For the text-containing cell, return its midpoint in (x, y) coordinate format. 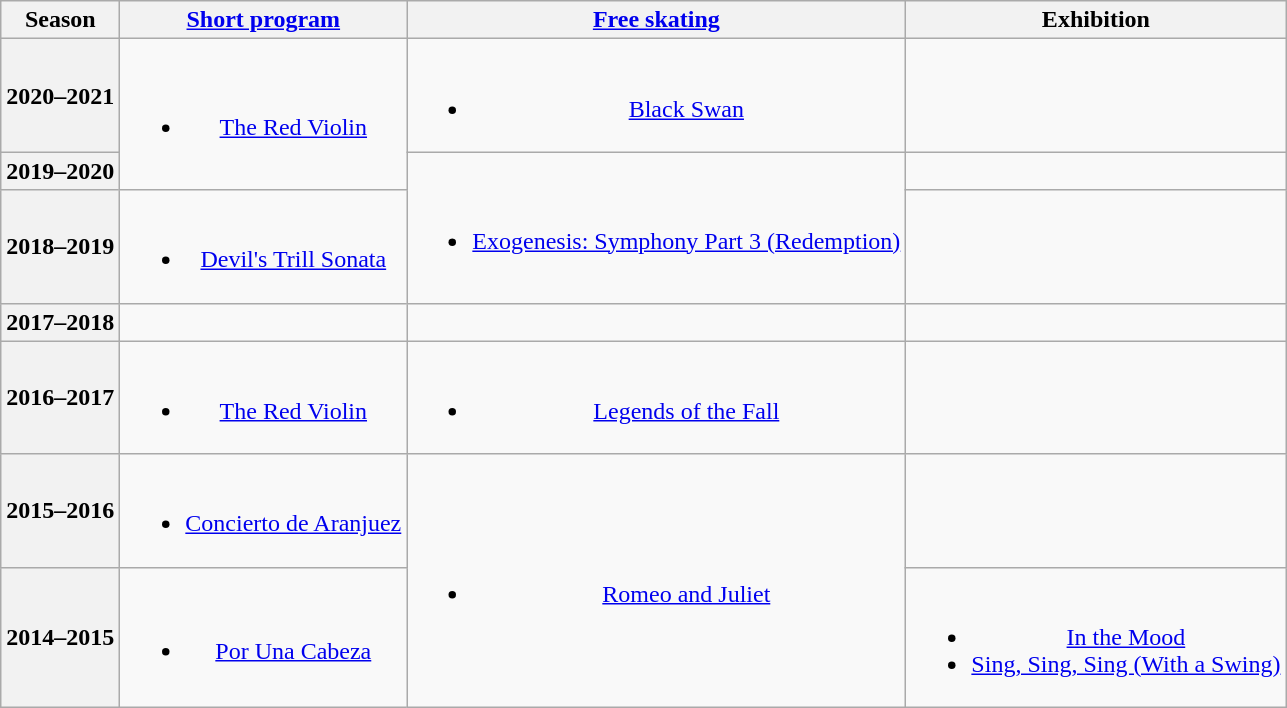
2019–2020 (60, 171)
Concierto de Aranjuez (264, 510)
Free skating (656, 20)
Romeo and Juliet (656, 580)
Exhibition (1096, 20)
2014–2015 (60, 637)
Legends of the Fall (656, 398)
2018–2019 (60, 246)
2015–2016 (60, 510)
Black Swan (656, 96)
Season (60, 20)
In the Mood Sing, Sing, Sing (With a Swing) (1096, 637)
2020–2021 (60, 96)
Por Una Cabeza (264, 637)
Short program (264, 20)
Devil's Trill Sonata (264, 246)
2017–2018 (60, 322)
Exogenesis: Symphony Part 3 (Redemption) (656, 228)
2016–2017 (60, 398)
